Determine the [X, Y] coordinate at the center of the cell enclosing the given text.  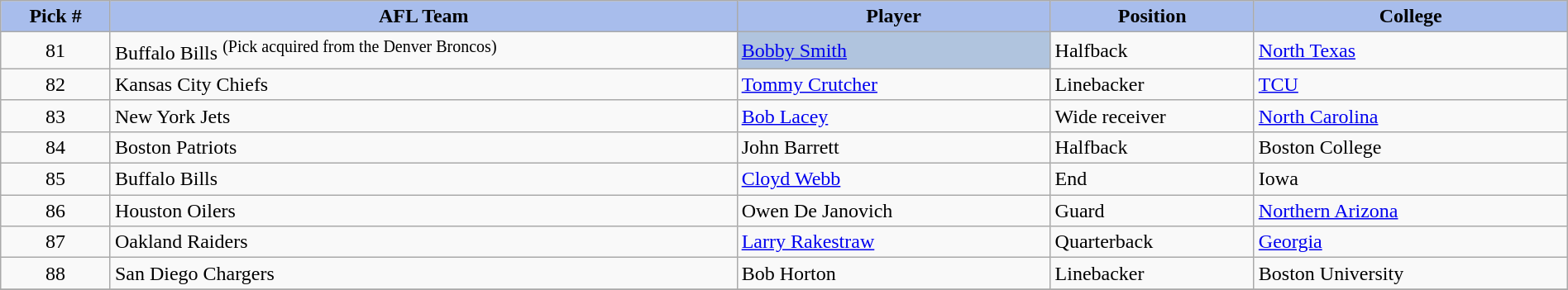
Owen De Janovich [893, 211]
Northern Arizona [1411, 211]
College [1411, 17]
Boston Patriots [423, 147]
Quarterback [1152, 242]
87 [56, 242]
Houston Oilers [423, 211]
85 [56, 179]
North Carolina [1411, 116]
Cloyd Webb [893, 179]
Boston University [1411, 273]
Oakland Raiders [423, 242]
Wide receiver [1152, 116]
John Barrett [893, 147]
84 [56, 147]
Larry Rakestraw [893, 242]
Pick # [56, 17]
Georgia [1411, 242]
Bob Lacey [893, 116]
San Diego Chargers [423, 273]
Tommy Crutcher [893, 84]
Bob Horton [893, 273]
Player [893, 17]
Buffalo Bills (Pick acquired from the Denver Broncos) [423, 51]
New York Jets [423, 116]
Guard [1152, 211]
TCU [1411, 84]
Kansas City Chiefs [423, 84]
88 [56, 273]
83 [56, 116]
End [1152, 179]
86 [56, 211]
81 [56, 51]
North Texas [1411, 51]
Bobby Smith [893, 51]
Iowa [1411, 179]
Boston College [1411, 147]
82 [56, 84]
Position [1152, 17]
Buffalo Bills [423, 179]
AFL Team [423, 17]
